Extract the [x, y] coordinate from the center of the cell holding the provided text.  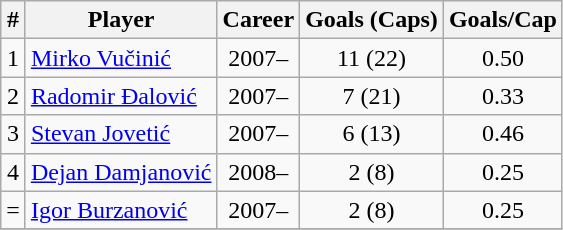
Player [121, 20]
= [14, 210]
Dejan Damjanović [121, 172]
Mirko Vučinić [121, 58]
Career [258, 20]
3 [14, 134]
11 (22) [372, 58]
0.33 [502, 96]
Goals/Cap [502, 20]
0.46 [502, 134]
7 (21) [372, 96]
6 (13) [372, 134]
4 [14, 172]
2008– [258, 172]
2 [14, 96]
Igor Burzanović [121, 210]
0.50 [502, 58]
Stevan Jovetić [121, 134]
# [14, 20]
Radomir Đalović [121, 96]
Goals (Caps) [372, 20]
1 [14, 58]
